Determine the [X, Y] coordinate at the center of the cell enclosing the given text.  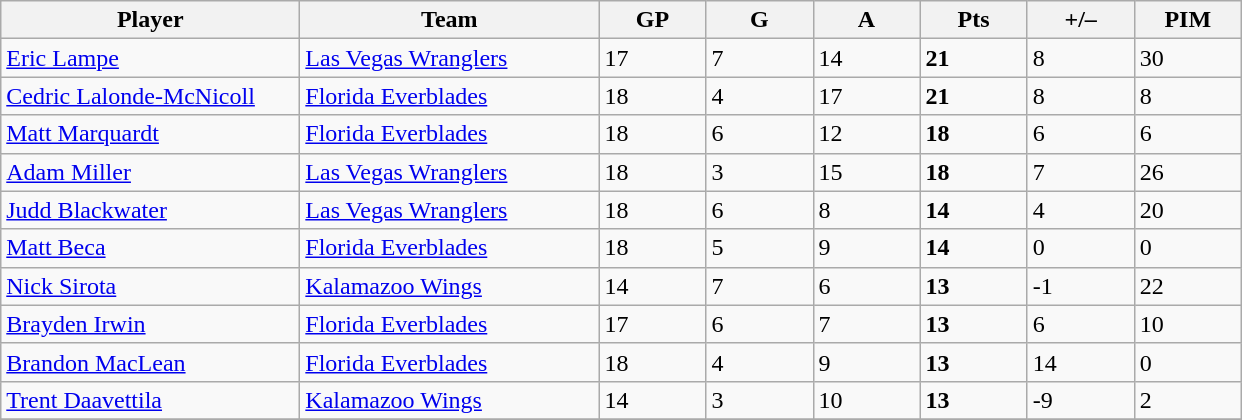
Matt Beca [150, 248]
-9 [1080, 400]
26 [1188, 172]
20 [1188, 210]
Trent Daavettila [150, 400]
30 [1188, 58]
PIM [1188, 20]
Cedric Lalonde-McNicoll [150, 96]
Brandon MacLean [150, 362]
22 [1188, 286]
Team [450, 20]
Eric Lampe [150, 58]
Brayden Irwin [150, 324]
Pts [974, 20]
Matt Marquardt [150, 134]
Judd Blackwater [150, 210]
+/– [1080, 20]
-1 [1080, 286]
Adam Miller [150, 172]
5 [760, 248]
GP [652, 20]
A [866, 20]
G [760, 20]
Player [150, 20]
12 [866, 134]
Nick Sirota [150, 286]
2 [1188, 400]
15 [866, 172]
